Locate the cell with the specified text and output its (x, y) center coordinate. 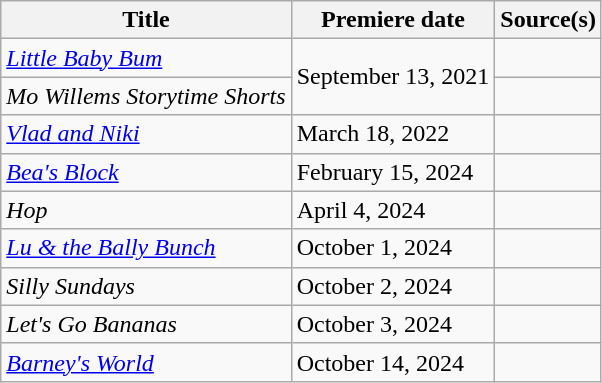
Lu & the Bally Bunch (146, 248)
September 13, 2021 (393, 77)
October 1, 2024 (393, 248)
Title (146, 20)
Bea's Block (146, 172)
Source(s) (548, 20)
March 18, 2022 (393, 134)
Vlad and Niki (146, 134)
Silly Sundays (146, 286)
Premiere date (393, 20)
Hop (146, 210)
Mo Willems Storytime Shorts (146, 96)
October 2, 2024 (393, 286)
October 3, 2024 (393, 324)
February 15, 2024 (393, 172)
April 4, 2024 (393, 210)
Barney's World (146, 362)
Let's Go Bananas (146, 324)
Little Baby Bum (146, 58)
October 14, 2024 (393, 362)
